Return [x, y] of the center of cell containing provided text 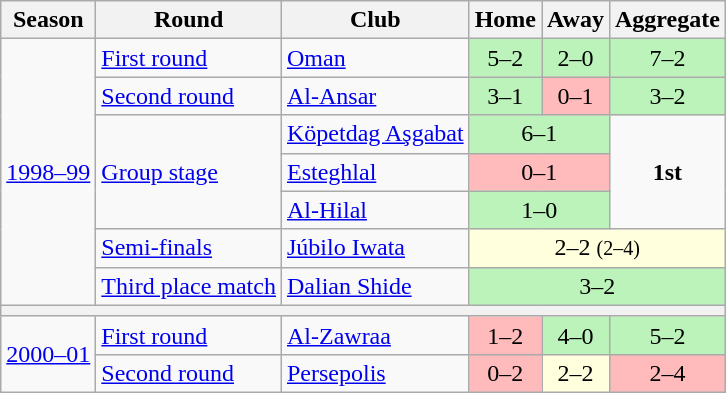
1–0 [539, 210]
7–2 [667, 58]
2–2 [576, 373]
Round [189, 20]
0–2 [505, 373]
Third place match [189, 286]
Away [576, 20]
Club [375, 20]
3–1 [505, 96]
2–4 [667, 373]
Season [48, 20]
1–2 [505, 335]
Al-Hilal [375, 210]
1st [667, 172]
Köpetdag Aşgabat [375, 134]
Al-Zawraa [375, 335]
2–0 [576, 58]
1998–99 [48, 172]
Aggregate [667, 20]
Dalian Shide [375, 286]
2000–01 [48, 354]
6–1 [539, 134]
Semi-finals [189, 248]
Oman [375, 58]
4–0 [576, 335]
Júbilo Iwata [375, 248]
Al-Ansar [375, 96]
Persepolis [375, 373]
Group stage [189, 172]
Esteghlal [375, 172]
Home [505, 20]
2–2 (2–4) [597, 248]
